Identify which cell holds the provided text, then report its (x, y) central coordinate. 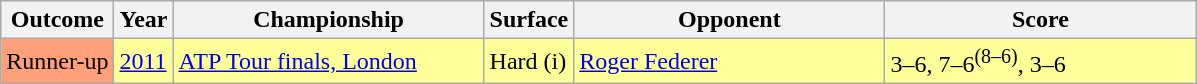
Surface (529, 20)
Roger Federer (730, 62)
3–6, 7–6(8–6), 3–6 (1040, 62)
Runner-up (58, 62)
ATP Tour finals, London (328, 62)
Hard (i) (529, 62)
Opponent (730, 20)
Year (144, 20)
2011 (144, 62)
Championship (328, 20)
Outcome (58, 20)
Score (1040, 20)
